Pinpoint the cell where the given text exists, returning its [X, Y] midpoint coordinate. 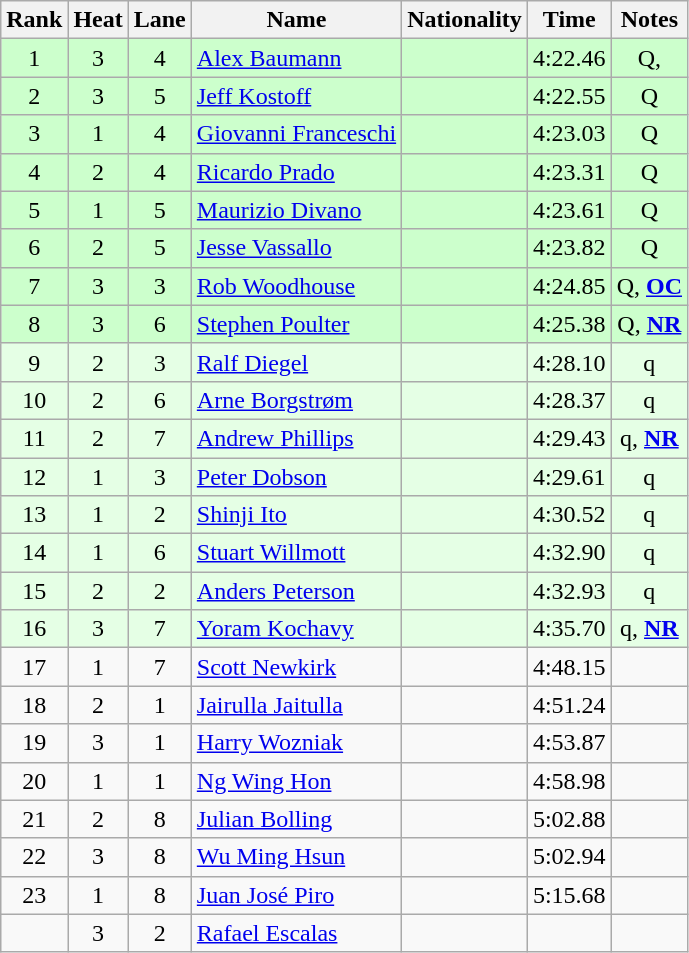
Anders Peterson [296, 591]
13 [34, 515]
23 [34, 895]
Stuart Willmott [296, 553]
Heat [98, 20]
Alex Baumann [296, 58]
5:02.88 [569, 819]
19 [34, 743]
4:32.90 [569, 553]
Shinji Ito [296, 515]
11 [34, 438]
4:23.61 [569, 210]
4:29.61 [569, 477]
4:35.70 [569, 629]
16 [34, 629]
Ng Wing Hon [296, 781]
Time [569, 20]
Julian Bolling [296, 819]
Q, [649, 58]
15 [34, 591]
Notes [649, 20]
Maurizio Divano [296, 210]
4:22.46 [569, 58]
5:02.94 [569, 857]
Harry Wozniak [296, 743]
Rank [34, 20]
4:48.15 [569, 667]
4:23.31 [569, 172]
Giovanni Franceschi [296, 134]
Andrew Phillips [296, 438]
4:29.43 [569, 438]
Juan José Piro [296, 895]
Rafael Escalas [296, 933]
4:28.37 [569, 400]
4:22.55 [569, 96]
4:23.03 [569, 134]
Stephen Poulter [296, 324]
21 [34, 819]
4:25.38 [569, 324]
4:51.24 [569, 705]
Lane [160, 20]
20 [34, 781]
18 [34, 705]
4:58.98 [569, 781]
4:24.85 [569, 286]
Peter Dobson [296, 477]
Nationality [465, 20]
Rob Woodhouse [296, 286]
Q, OC [649, 286]
4:32.93 [569, 591]
Ralf Diegel [296, 362]
4:30.52 [569, 515]
9 [34, 362]
14 [34, 553]
Jesse Vassallo [296, 248]
22 [34, 857]
5:15.68 [569, 895]
Ricardo Prado [296, 172]
17 [34, 667]
4:53.87 [569, 743]
Arne Borgstrøm [296, 400]
10 [34, 400]
12 [34, 477]
Jairulla Jaitulla [296, 705]
Scott Newkirk [296, 667]
Yoram Kochavy [296, 629]
Jeff Kostoff [296, 96]
4:23.82 [569, 248]
Name [296, 20]
4:28.10 [569, 362]
Wu Ming Hsun [296, 857]
Q, NR [649, 324]
